Determine the [X, Y] coordinate at the center of the cell enclosing the given text.  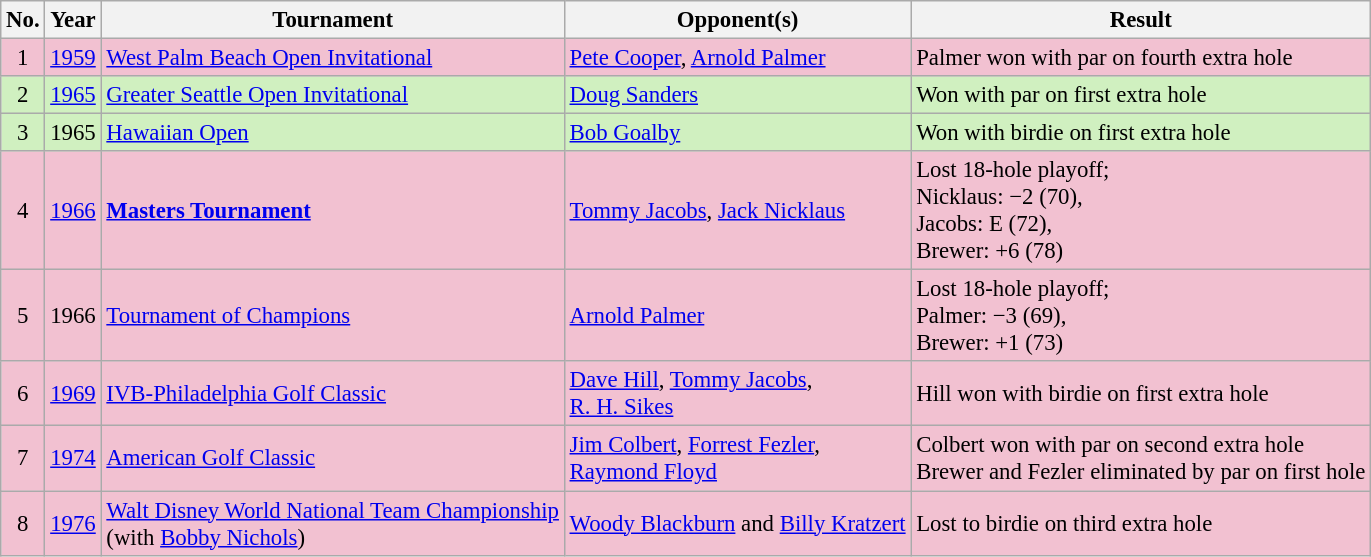
Greater Seattle Open Invitational [332, 95]
Tournament of Champions [332, 316]
Pete Cooper, Arnold Palmer [738, 58]
1959 [73, 58]
Tommy Jacobs, Jack Nicklaus [738, 210]
Colbert won with par on second extra holeBrewer and Fezler eliminated by par on first hole [1141, 458]
1 [23, 58]
Won with par on first extra hole [1141, 95]
6 [23, 394]
Year [73, 20]
No. [23, 20]
Woody Blackburn and Billy Kratzert [738, 524]
Result [1141, 20]
Hawaiian Open [332, 133]
Lost 18-hole playoff;Palmer: −3 (69),Brewer: +1 (73) [1141, 316]
7 [23, 458]
Arnold Palmer [738, 316]
Doug Sanders [738, 95]
Dave Hill, Tommy Jacobs, R. H. Sikes [738, 394]
2 [23, 95]
IVB-Philadelphia Golf Classic [332, 394]
Lost 18-hole playoff;Nicklaus: −2 (70),Jacobs: E (72),Brewer: +6 (78) [1141, 210]
American Golf Classic [332, 458]
Masters Tournament [332, 210]
Lost to birdie on third extra hole [1141, 524]
Opponent(s) [738, 20]
Bob Goalby [738, 133]
Tournament [332, 20]
3 [23, 133]
Palmer won with par on fourth extra hole [1141, 58]
Walt Disney World National Team Championship(with Bobby Nichols) [332, 524]
Hill won with birdie on first extra hole [1141, 394]
Jim Colbert, Forrest Fezler, Raymond Floyd [738, 458]
4 [23, 210]
8 [23, 524]
1976 [73, 524]
1969 [73, 394]
1974 [73, 458]
5 [23, 316]
Won with birdie on first extra hole [1141, 133]
West Palm Beach Open Invitational [332, 58]
